For the text-containing cell, return its midpoint in (x, y) coordinate format. 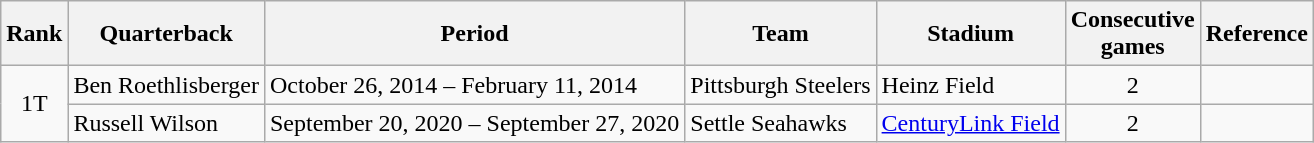
October 26, 2014 – February 11, 2014 (474, 85)
Quarterback (166, 34)
Period (474, 34)
Settle Seahawks (780, 123)
Rank (34, 34)
Russell Wilson (166, 123)
Reference (1256, 34)
Ben Roethlisberger (166, 85)
Stadium (970, 34)
September 20, 2020 – September 27, 2020 (474, 123)
Consecutivegames (1132, 34)
Heinz Field (970, 85)
CenturyLink Field (970, 123)
Team (780, 34)
1T (34, 104)
Pittsburgh Steelers (780, 85)
